Pinpoint the cell where the given text exists, returning its (x, y) midpoint coordinate. 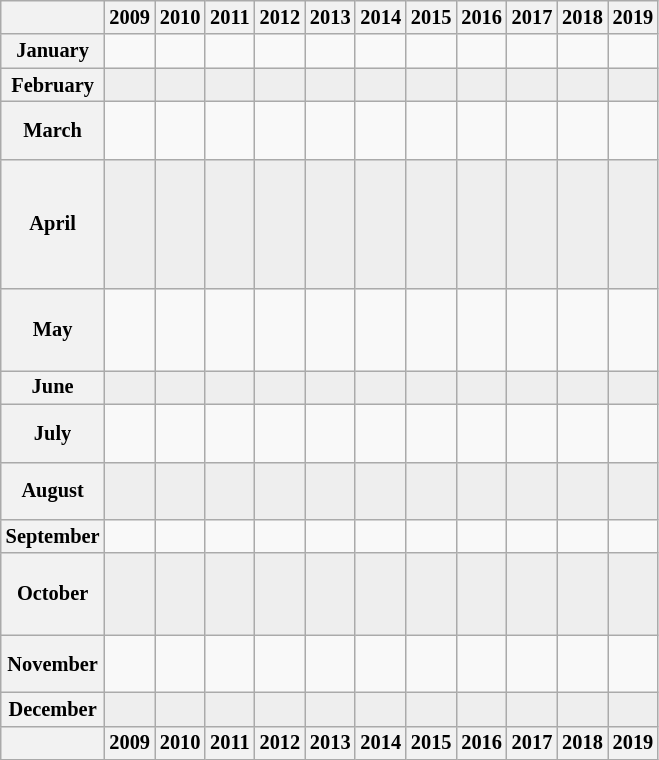
May (53, 330)
October (53, 594)
January (53, 51)
July (53, 433)
December (53, 709)
August (53, 491)
June (53, 387)
November (53, 664)
March (53, 130)
February (53, 85)
April (53, 224)
September (53, 536)
